From the cell containing the given text, extract its center point as (x, y) coordinate. 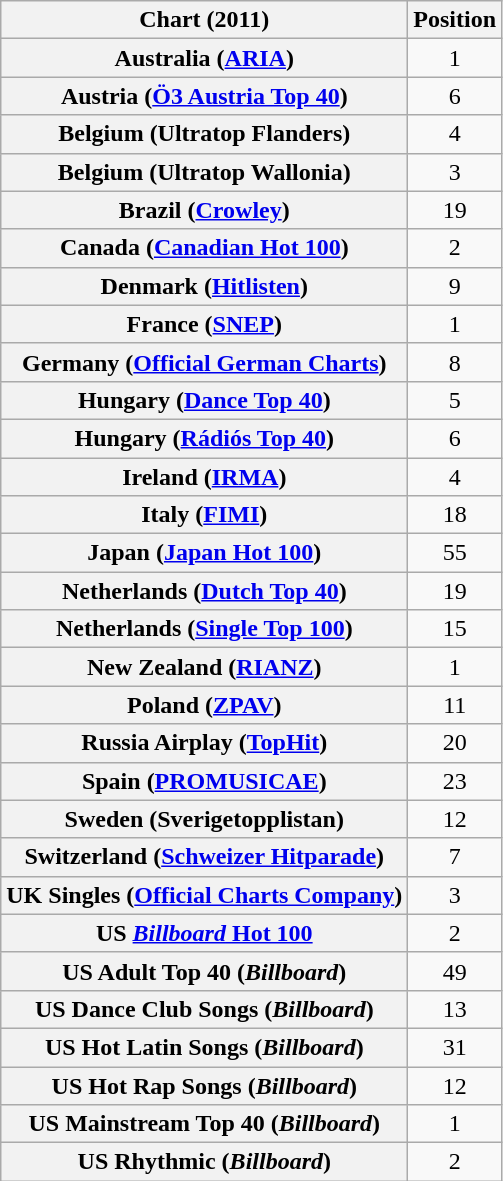
US Hot Rap Songs (Billboard) (204, 1085)
Belgium (Ultratop Wallonia) (204, 172)
US Dance Club Songs (Billboard) (204, 1009)
Japan (Japan Hot 100) (204, 553)
11 (455, 705)
US Hot Latin Songs (Billboard) (204, 1047)
Spain (PROMUSICAE) (204, 781)
49 (455, 971)
US Billboard Hot 100 (204, 933)
13 (455, 1009)
Brazil (Crowley) (204, 210)
Austria (Ö3 Austria Top 40) (204, 96)
Ireland (IRMA) (204, 477)
Australia (ARIA) (204, 58)
Russia Airplay (TopHit) (204, 743)
5 (455, 400)
New Zealand (RIANZ) (204, 667)
Germany (Official German Charts) (204, 362)
Denmark (Hitlisten) (204, 286)
55 (455, 553)
Poland (ZPAV) (204, 705)
Italy (FIMI) (204, 515)
Position (455, 20)
Netherlands (Dutch Top 40) (204, 591)
France (SNEP) (204, 324)
US Mainstream Top 40 (Billboard) (204, 1124)
31 (455, 1047)
Netherlands (Single Top 100) (204, 629)
20 (455, 743)
UK Singles (Official Charts Company) (204, 895)
7 (455, 857)
Hungary (Dance Top 40) (204, 400)
Belgium (Ultratop Flanders) (204, 134)
Chart (2011) (204, 20)
23 (455, 781)
US Adult Top 40 (Billboard) (204, 971)
Switzerland (Schweizer Hitparade) (204, 857)
US Rhythmic (Billboard) (204, 1162)
9 (455, 286)
8 (455, 362)
15 (455, 629)
Sweden (Sverigetopplistan) (204, 819)
Hungary (Rádiós Top 40) (204, 438)
18 (455, 515)
Canada (Canadian Hot 100) (204, 248)
